For the text-containing cell, return its midpoint in [X, Y] coordinate format. 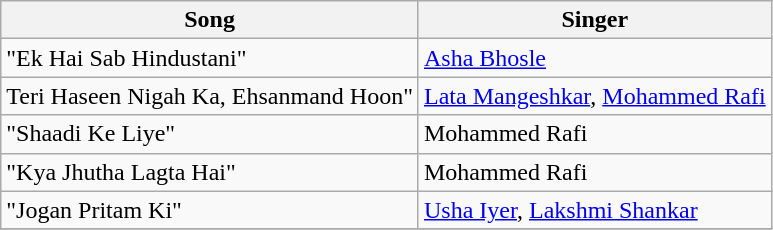
"Ek Hai Sab Hindustani" [210, 58]
Song [210, 20]
"Jogan Pritam Ki" [210, 210]
"Shaadi Ke Liye" [210, 134]
Singer [594, 20]
Asha Bhosle [594, 58]
"Kya Jhutha Lagta Hai" [210, 172]
Teri Haseen Nigah Ka, Ehsanmand Hoon" [210, 96]
Lata Mangeshkar, Mohammed Rafi [594, 96]
Usha Iyer, Lakshmi Shankar [594, 210]
